From the cell containing the given text, extract its center point as (x, y) coordinate. 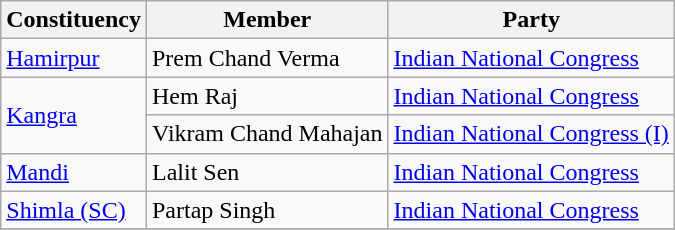
Vikram Chand Mahajan (267, 134)
Member (267, 20)
Kangra (74, 115)
Hem Raj (267, 96)
Mandi (74, 172)
Shimla (SC) (74, 210)
Constituency (74, 20)
Lalit Sen (267, 172)
Hamirpur (74, 58)
Partap Singh (267, 210)
Party (531, 20)
Prem Chand Verma (267, 58)
Indian National Congress (I) (531, 134)
